For the text-containing cell, return its midpoint in [x, y] coordinate format. 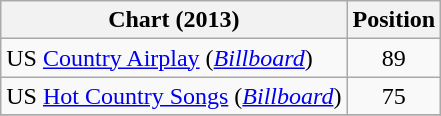
75 [394, 96]
89 [394, 58]
US Country Airplay (Billboard) [174, 58]
Chart (2013) [174, 20]
US Hot Country Songs (Billboard) [174, 96]
Position [394, 20]
